Extract the (X, Y) coordinate from the center of the cell holding the provided text.  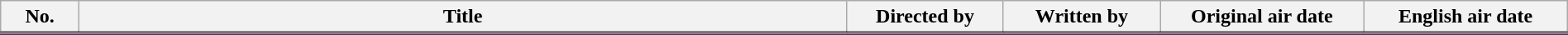
English air date (1465, 17)
Title (462, 17)
Directed by (925, 17)
Original air date (1262, 17)
No. (40, 17)
Written by (1082, 17)
